Locate the cell with the specified text and output its [X, Y] center coordinate. 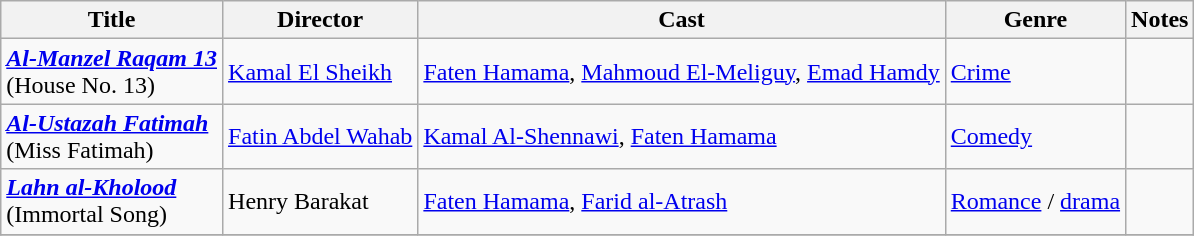
Romance / drama [1035, 202]
Henry Barakat [320, 202]
Comedy [1035, 136]
Faten Hamama, Farid al-Atrash [682, 202]
Genre [1035, 20]
Al-Ustazah Fatimah(Miss Fatimah) [112, 136]
Lahn al-Kholood(Immortal Song) [112, 202]
Al-Manzel Raqam 13(House No. 13) [112, 72]
Faten Hamama, Mahmoud El-Meliguy, Emad Hamdy [682, 72]
Notes [1160, 20]
Director [320, 20]
Kamal El Sheikh [320, 72]
Cast [682, 20]
Title [112, 20]
Kamal Al-Shennawi, Faten Hamama [682, 136]
Fatin Abdel Wahab [320, 136]
Crime [1035, 72]
